Find where the given text appears and provide that cell's center as [x, y] coordinate. 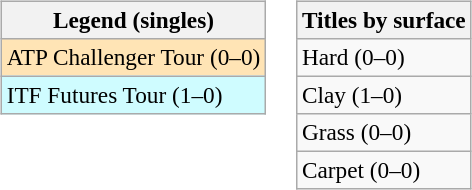
ITF Futures Tour (1–0) [133, 95]
Hard (0–0) [384, 57]
Legend (singles) [133, 20]
Titles by surface [384, 20]
Clay (1–0) [384, 95]
Grass (0–0) [384, 133]
Carpet (0–0) [384, 171]
ATP Challenger Tour (0–0) [133, 57]
